Provide the [x, y] coordinate of the cell's center where the given text is located.  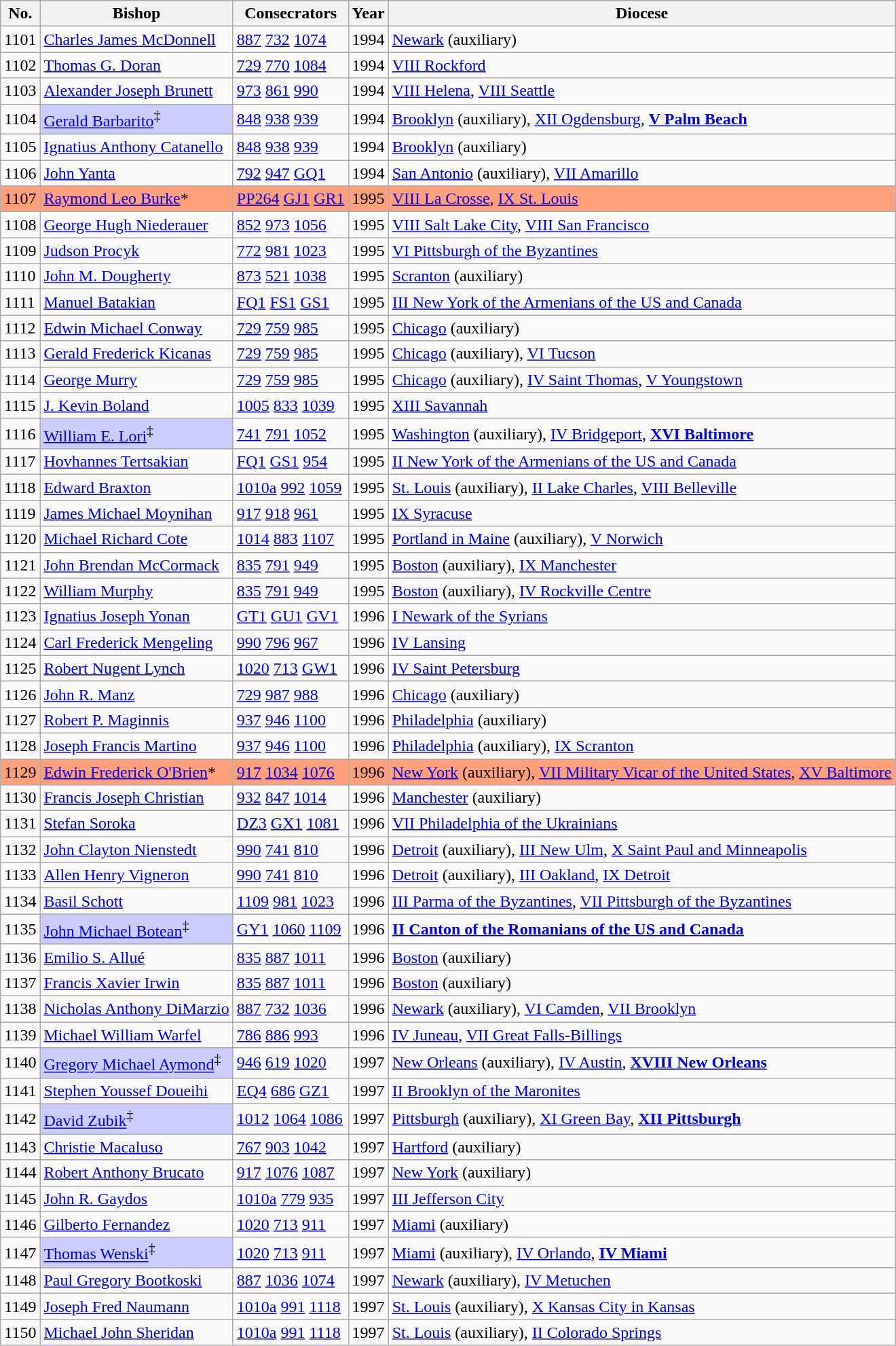
1109 981 1023 [291, 901]
VIII Rockford [642, 65]
Christie Macaluso [136, 1147]
FQ1 GS1 954 [291, 462]
990 796 967 [291, 642]
1112 [20, 328]
729 770 1084 [291, 65]
1131 [20, 824]
Scranton (auxiliary) [642, 276]
Philadelphia (auxiliary), IX Scranton [642, 746]
1101 [20, 39]
1104 [20, 120]
Chicago (auxiliary), IV Saint Thomas, V Youngstown [642, 380]
1141 [20, 1091]
Philadelphia (auxiliary) [642, 720]
Carl Frederick Mengeling [136, 642]
Michael William Warfel [136, 1035]
946 619 1020 [291, 1063]
Newark (auxiliary) [642, 39]
IX Syracuse [642, 513]
IV Juneau, VII Great Falls-Billings [642, 1035]
Gerald Barbarito‡ [136, 120]
Francis Joseph Christian [136, 798]
III New York of the Armenians of the US and Canada [642, 302]
VIII La Crosse, IX St. Louis [642, 199]
Portland in Maine (auxiliary), V Norwich [642, 539]
Bishop [136, 14]
Paul Gregory Bootkoski [136, 1281]
Gerald Frederick Kicanas [136, 354]
1012 1064 1086 [291, 1119]
1117 [20, 462]
1105 [20, 147]
Ignatius Joseph Yonan [136, 617]
1005 833 1039 [291, 405]
Gilberto Fernandez [136, 1224]
Brooklyn (auxiliary), XII Ogdensburg, V Palm Beach [642, 120]
III Jefferson City [642, 1199]
1133 [20, 875]
1130 [20, 798]
J. Kevin Boland [136, 405]
917 1034 1076 [291, 772]
PP264 GJ1 GR1 [291, 199]
John R. Gaydos [136, 1199]
Miami (auxiliary) [642, 1224]
Raymond Leo Burke* [136, 199]
Manchester (auxiliary) [642, 798]
George Murry [136, 380]
1122 [20, 591]
James Michael Moynihan [136, 513]
1139 [20, 1035]
1120 [20, 539]
1142 [20, 1119]
St. Louis (auxiliary), II Colorado Springs [642, 1332]
792 947 GQ1 [291, 173]
1109 [20, 251]
932 847 1014 [291, 798]
887 732 1036 [291, 1009]
1147 [20, 1252]
1115 [20, 405]
1121 [20, 565]
San Antonio (auxiliary), VII Amarillo [642, 173]
1148 [20, 1281]
Brooklyn (auxiliary) [642, 147]
John Brendan McCormack [136, 565]
Newark (auxiliary), IV Metuchen [642, 1281]
1150 [20, 1332]
1134 [20, 901]
Emilio S. Allué [136, 957]
Manuel Batakian [136, 302]
Chicago (auxiliary), VI Tucson [642, 354]
Michael John Sheridan [136, 1332]
Edwin Frederick O'Brien* [136, 772]
786 886 993 [291, 1035]
John Clayton Nienstedt [136, 850]
New York (auxiliary) [642, 1173]
Hovhannes Tertsakian [136, 462]
GY1 1060 1109 [291, 929]
Stefan Soroka [136, 824]
1127 [20, 720]
1113 [20, 354]
772 981 1023 [291, 251]
Charles James McDonnell [136, 39]
IV Lansing [642, 642]
New Orleans (auxiliary), IV Austin, XVIII New Orleans [642, 1063]
1010a 992 1059 [291, 488]
IV Saint Petersburg [642, 668]
1132 [20, 850]
VII Philadelphia of the Ukrainians [642, 824]
1137 [20, 983]
St. Louis (auxiliary), X Kansas City in Kansas [642, 1307]
John Michael Botean‡ [136, 929]
VIII Helena, VIII Seattle [642, 91]
1129 [20, 772]
John R. Manz [136, 694]
767 903 1042 [291, 1147]
1143 [20, 1147]
1140 [20, 1063]
1126 [20, 694]
William Murphy [136, 591]
DZ3 GX1 1081 [291, 824]
1123 [20, 617]
II Canton of the Romanians of the US and Canada [642, 929]
Diocese [642, 14]
Judson Procyk [136, 251]
873 521 1038 [291, 276]
1144 [20, 1173]
887 732 1074 [291, 39]
Robert P. Maginnis [136, 720]
John M. Dougherty [136, 276]
1103 [20, 91]
1124 [20, 642]
William E. Lori‡ [136, 433]
Edwin Michael Conway [136, 328]
Consecrators [291, 14]
1119 [20, 513]
II Brooklyn of the Maronites [642, 1091]
1128 [20, 746]
Boston (auxiliary), IV Rockville Centre [642, 591]
1116 [20, 433]
887 1036 1074 [291, 1281]
917 1076 1087 [291, 1173]
1118 [20, 488]
852 973 1056 [291, 225]
1125 [20, 668]
St. Louis (auxiliary), II Lake Charles, VIII Belleville [642, 488]
1149 [20, 1307]
Michael Richard Cote [136, 539]
New York (auxiliary), VII Military Vicar of the United States, XV Baltimore [642, 772]
Detroit (auxiliary), III Oakland, IX Detroit [642, 875]
GT1 GU1 GV1 [291, 617]
1106 [20, 173]
Boston (auxiliary), IX Manchester [642, 565]
John Yanta [136, 173]
1014 883 1107 [291, 539]
Edward Braxton [136, 488]
Year [368, 14]
1010a 779 935 [291, 1199]
I Newark of the Syrians [642, 617]
George Hugh Niederauer [136, 225]
Hartford (auxiliary) [642, 1147]
Washington (auxiliary), IV Bridgeport, XVI Baltimore [642, 433]
FQ1 FS1 GS1 [291, 302]
973 861 990 [291, 91]
Detroit (auxiliary), III New Ulm, X Saint Paul and Minneapolis [642, 850]
1111 [20, 302]
Pittsburgh (auxiliary), XI Green Bay, XII Pittsburgh [642, 1119]
Basil Schott [136, 901]
1146 [20, 1224]
VI Pittsburgh of the Byzantines [642, 251]
Joseph Francis Martino [136, 746]
Robert Anthony Brucato [136, 1173]
Miami (auxiliary), IV Orlando, IV Miami [642, 1252]
1108 [20, 225]
II New York of the Armenians of the US and Canada [642, 462]
Thomas G. Doran [136, 65]
1135 [20, 929]
Alexander Joseph Brunett [136, 91]
Ignatius Anthony Catanello [136, 147]
1136 [20, 957]
Robert Nugent Lynch [136, 668]
1020 713 GW1 [291, 668]
Allen Henry Vigneron [136, 875]
729 987 988 [291, 694]
741 791 1052 [291, 433]
Francis Xavier Irwin [136, 983]
David Zubik‡ [136, 1119]
EQ4 686 GZ1 [291, 1091]
XIII Savannah [642, 405]
Newark (auxiliary), VI Camden, VII Brooklyn [642, 1009]
III Parma of the Byzantines, VII Pittsburgh of the Byzantines [642, 901]
Stephen Youssef Doueihi [136, 1091]
1114 [20, 380]
Nicholas Anthony DiMarzio [136, 1009]
Thomas Wenski‡ [136, 1252]
1145 [20, 1199]
Gregory Michael Aymond‡ [136, 1063]
Joseph Fred Naumann [136, 1307]
VIII Salt Lake City, VIII San Francisco [642, 225]
No. [20, 14]
1102 [20, 65]
1107 [20, 199]
1110 [20, 276]
1138 [20, 1009]
917 918 961 [291, 513]
